Return [X, Y] of the center of cell containing provided text 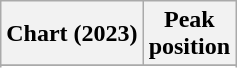
Peakposition [189, 34]
Chart (2023) [72, 34]
